For the text-containing cell, return its midpoint in (x, y) coordinate format. 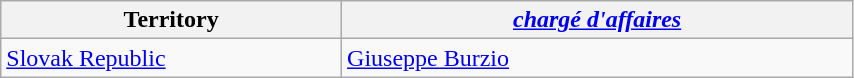
Territory (172, 20)
Giuseppe Burzio (598, 58)
chargé d'affaires (598, 20)
Slovak Republic (172, 58)
